For the text-containing cell, return its midpoint in [X, Y] coordinate format. 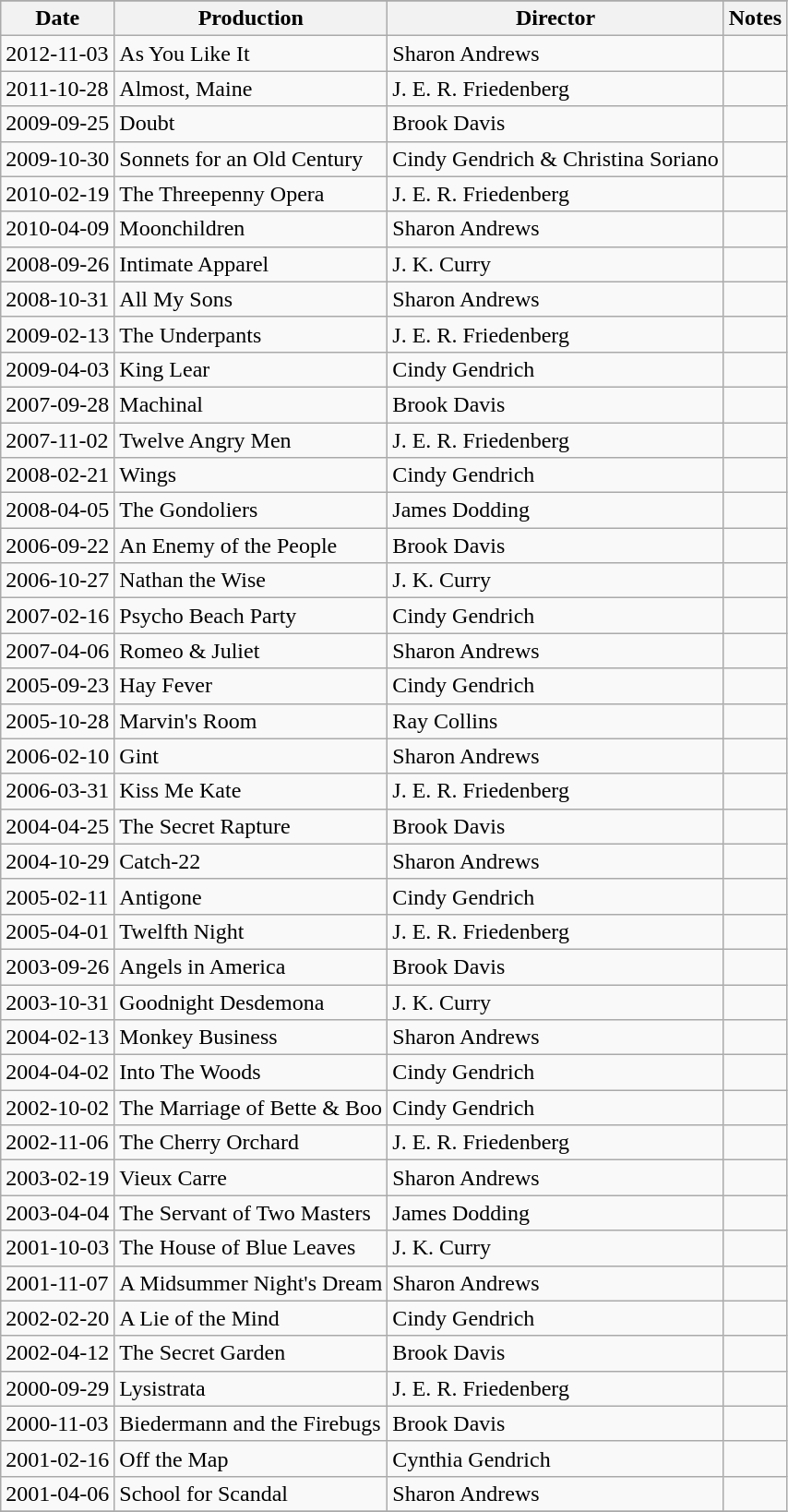
Notes [755, 18]
2004-02-13 [57, 1038]
2005-04-01 [57, 931]
Monkey Business [251, 1038]
Director [555, 18]
2003-02-19 [57, 1178]
The Secret Garden [251, 1353]
2001-04-06 [57, 1494]
King Lear [251, 369]
Cindy Gendrich & Christina Soriano [555, 159]
2010-02-19 [57, 194]
Production [251, 18]
Romeo & Juliet [251, 651]
2001-11-07 [57, 1283]
Off the Map [251, 1458]
2009-09-25 [57, 124]
2005-09-23 [57, 686]
Nathan the Wise [251, 581]
2002-04-12 [57, 1353]
Catch-22 [251, 861]
2001-02-16 [57, 1458]
As You Like It [251, 54]
2002-02-20 [57, 1318]
2007-09-28 [57, 404]
2005-10-28 [57, 721]
Vieux Carre [251, 1178]
Psycho Beach Party [251, 616]
An Enemy of the People [251, 546]
Ray Collins [555, 721]
Antigone [251, 896]
The Cherry Orchard [251, 1143]
Doubt [251, 124]
Twelve Angry Men [251, 440]
2009-04-03 [57, 369]
2007-11-02 [57, 440]
2005-02-11 [57, 896]
Date [57, 18]
2009-02-13 [57, 334]
Cynthia Gendrich [555, 1458]
Into The Woods [251, 1073]
All My Sons [251, 299]
Almost, Maine [251, 89]
The House of Blue Leaves [251, 1248]
2006-03-31 [57, 791]
2000-09-29 [57, 1388]
The Underpants [251, 334]
2009-10-30 [57, 159]
2011-10-28 [57, 89]
2007-04-06 [57, 651]
2003-09-26 [57, 966]
The Secret Rapture [251, 826]
2008-04-05 [57, 510]
Moonchildren [251, 229]
Marvin's Room [251, 721]
Wings [251, 475]
2007-02-16 [57, 616]
2010-04-09 [57, 229]
The Servant of Two Masters [251, 1213]
2004-04-25 [57, 826]
2002-11-06 [57, 1143]
A Lie of the Mind [251, 1318]
Hay Fever [251, 686]
2008-09-26 [57, 264]
Angels in America [251, 966]
2004-10-29 [57, 861]
2003-10-31 [57, 1002]
School for Scandal [251, 1494]
Goodnight Desdemona [251, 1002]
2001-10-03 [57, 1248]
2012-11-03 [57, 54]
2000-11-03 [57, 1423]
2006-02-10 [57, 756]
2006-09-22 [57, 546]
Biedermann and the Firebugs [251, 1423]
2003-04-04 [57, 1213]
2002-10-02 [57, 1108]
The Threepenny Opera [251, 194]
2006-10-27 [57, 581]
Intimate Apparel [251, 264]
The Marriage of Bette & Boo [251, 1108]
Gint [251, 756]
Twelfth Night [251, 931]
2004-04-02 [57, 1073]
A Midsummer Night's Dream [251, 1283]
Lysistrata [251, 1388]
2008-10-31 [57, 299]
Machinal [251, 404]
2008-02-21 [57, 475]
The Gondoliers [251, 510]
Sonnets for an Old Century [251, 159]
Kiss Me Kate [251, 791]
